For the text-containing cell, return its midpoint in [x, y] coordinate format. 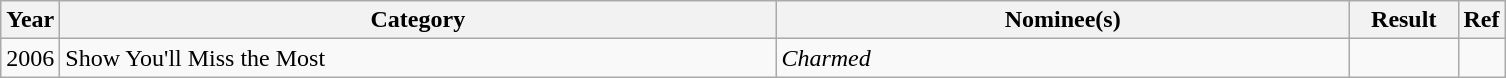
Nominee(s) [1063, 20]
Category [418, 20]
Show You'll Miss the Most [418, 58]
Result [1404, 20]
2006 [30, 58]
Ref [1482, 20]
Charmed [1063, 58]
Year [30, 20]
